Determine the [X, Y] coordinate at the center of the cell enclosing the given text.  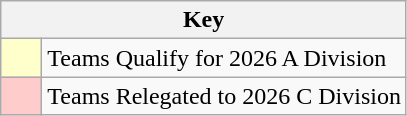
Key [204, 20]
Teams Relegated to 2026 C Division [224, 96]
Teams Qualify for 2026 A Division [224, 58]
